From the cell containing the given text, extract its center point as (X, Y) coordinate. 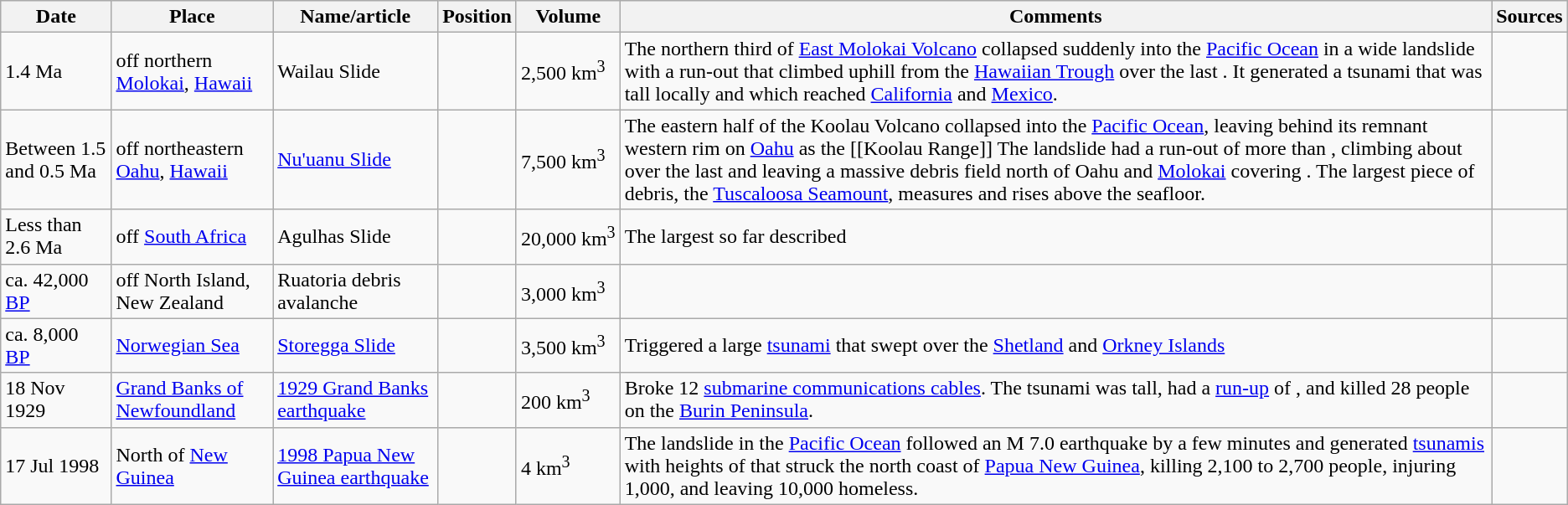
off North Island, New Zealand (193, 291)
18 Nov 1929 (56, 400)
Nu'uanu Slide (355, 159)
Triggered a large tsunami that swept over the Shetland and Orkney Islands (1055, 345)
3,000 km3 (568, 291)
off South Africa (193, 236)
off northeastern Oahu, Hawaii (193, 159)
ca. 8,000 BP (56, 345)
Ruatoria debris avalanche (355, 291)
Less than 2.6 Ma (56, 236)
Between 1.5 and 0.5 Ma (56, 159)
7,500 km3 (568, 159)
Position (477, 17)
200 km3 (568, 400)
The largest so far described (1055, 236)
Broke 12 submarine communications cables. The tsunami was tall, had a run-up of , and killed 28 people on the Burin Peninsula. (1055, 400)
Place (193, 17)
Agulhas Slide (355, 236)
17 Jul 1998 (56, 466)
ca. 42,000 BP (56, 291)
1929 Grand Banks earthquake (355, 400)
20,000 km3 (568, 236)
Date (56, 17)
1998 Papua New Guinea earthquake (355, 466)
Grand Banks of Newfoundland (193, 400)
off northern Molokai, Hawaii (193, 71)
Name/article (355, 17)
1.4 Ma (56, 71)
North of New Guinea (193, 466)
Norwegian Sea (193, 345)
Comments (1055, 17)
Volume (568, 17)
2,500 km3 (568, 71)
3,500 km3 (568, 345)
4 km3 (568, 466)
Storegga Slide (355, 345)
Sources (1529, 17)
Wailau Slide (355, 71)
